Scan for the cell matching the given text and deliver its (X, Y) coordinate at center. 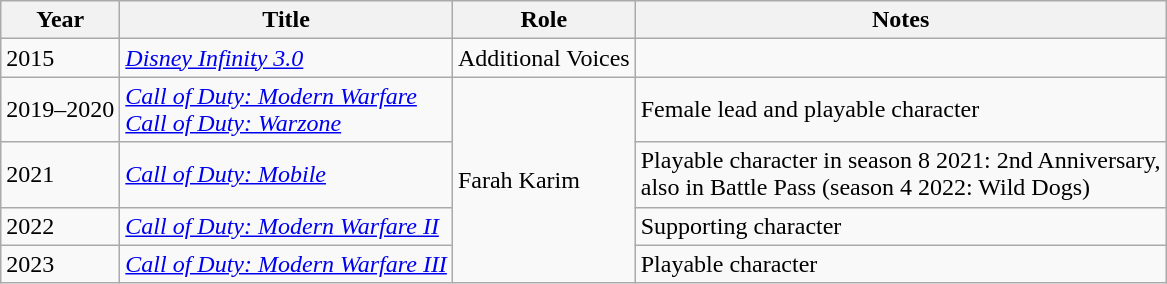
Notes (900, 20)
2021 (60, 174)
Role (544, 20)
Call of Duty: Modern Warfare III (286, 264)
Call of Duty: Modern Warfare II (286, 226)
Disney Infinity 3.0 (286, 58)
Call of Duty: Modern WarfareCall of Duty: Warzone (286, 110)
Additional Voices (544, 58)
Playable character (900, 264)
Call of Duty: Mobile (286, 174)
Title (286, 20)
2022 (60, 226)
Female lead and playable character (900, 110)
Year (60, 20)
Supporting character (900, 226)
2023 (60, 264)
2015 (60, 58)
Farah Karim (544, 180)
Playable character in season 8 2021: 2nd Anniversary,also in Battle Pass (season 4 2022: Wild Dogs) (900, 174)
2019–2020 (60, 110)
